Capture the cell that displays the provided text and extract its [x, y] central coordinate. 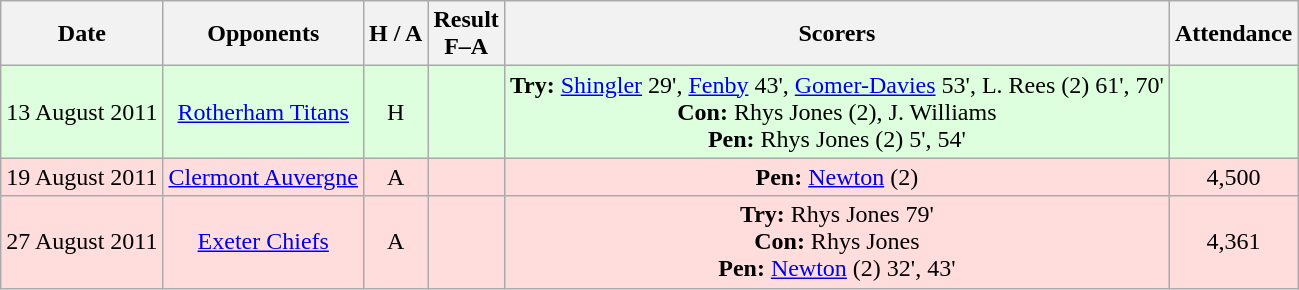
4,361 [1233, 242]
Clermont Auvergne [264, 177]
ResultF–A [466, 34]
4,500 [1233, 177]
Exeter Chiefs [264, 242]
Opponents [264, 34]
Try: Shingler 29', Fenby 43', Gomer-Davies 53', L. Rees (2) 61', 70'Con: Rhys Jones (2), J. WilliamsPen: Rhys Jones (2) 5', 54' [836, 112]
Date [82, 34]
H [396, 112]
Rotherham Titans [264, 112]
Try: Rhys Jones 79'Con: Rhys JonesPen: Newton (2) 32', 43' [836, 242]
H / A [396, 34]
19 August 2011 [82, 177]
13 August 2011 [82, 112]
27 August 2011 [82, 242]
Attendance [1233, 34]
Scorers [836, 34]
Pen: Newton (2) [836, 177]
